Output the [X, Y] coordinate of the center of the cell containing the given text.  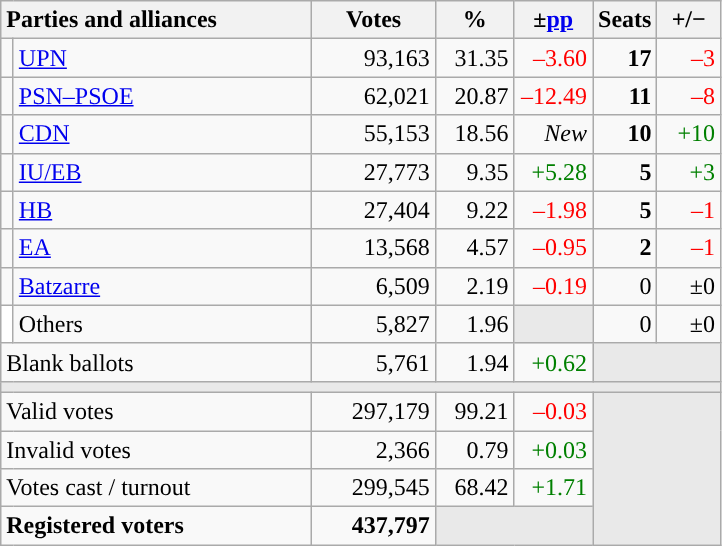
31.35 [474, 58]
New [554, 134]
UPN [162, 58]
+1.71 [554, 488]
1.96 [474, 324]
299,545 [374, 488]
9.22 [474, 210]
IU/EB [162, 172]
Votes [374, 20]
18.56 [474, 134]
+3 [689, 172]
Others [162, 324]
10 [624, 134]
±pp [554, 20]
Invalid votes [156, 449]
Batzarre [162, 286]
13,568 [374, 248]
–0.19 [554, 286]
297,179 [374, 411]
+10 [689, 134]
11 [624, 96]
55,153 [374, 134]
27,404 [374, 210]
Valid votes [156, 411]
EA [162, 248]
Registered voters [156, 526]
–12.49 [554, 96]
Blank ballots [156, 362]
HB [162, 210]
+0.62 [554, 362]
2.19 [474, 286]
5,827 [374, 324]
27,773 [374, 172]
CDN [162, 134]
5,761 [374, 362]
+/− [689, 20]
–1.98 [554, 210]
62,021 [374, 96]
437,797 [374, 526]
1.94 [474, 362]
0.79 [474, 449]
Seats [624, 20]
% [474, 20]
+0.03 [554, 449]
–8 [689, 96]
20.87 [474, 96]
4.57 [474, 248]
99.21 [474, 411]
Votes cast / turnout [156, 488]
2,366 [374, 449]
2 [624, 248]
–0.03 [554, 411]
6,509 [374, 286]
–0.95 [554, 248]
9.35 [474, 172]
17 [624, 58]
+5.28 [554, 172]
–3 [689, 58]
93,163 [374, 58]
–3.60 [554, 58]
68.42 [474, 488]
Parties and alliances [156, 20]
PSN–PSOE [162, 96]
